Output the (X, Y) coordinate of the center of the cell containing the given text.  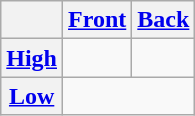
Low (32, 96)
Front (98, 20)
High (32, 58)
Back (164, 20)
